Locate the cell with the specified text and output its (X, Y) center coordinate. 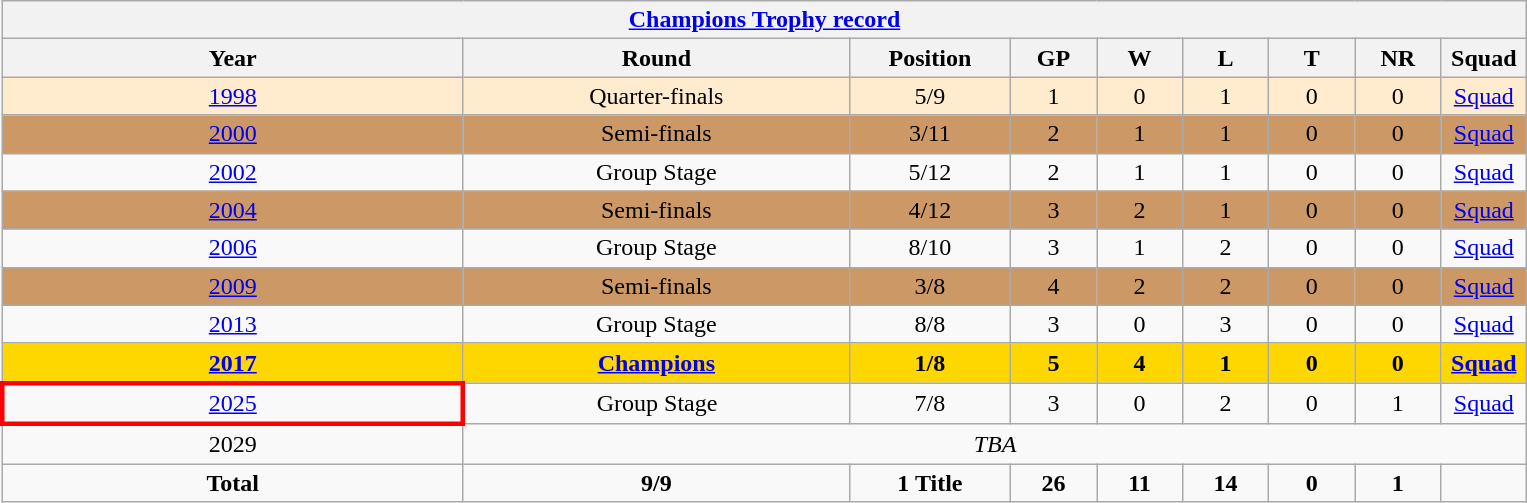
1998 (232, 96)
2000 (232, 134)
14 (1226, 483)
Round (656, 58)
11 (1139, 483)
5/9 (930, 96)
2029 (232, 444)
2017 (232, 363)
Champions (656, 363)
Quarter-finals (656, 96)
3/8 (930, 286)
2009 (232, 286)
8/10 (930, 248)
L (1226, 58)
Total (232, 483)
W (1139, 58)
Champions Trophy record (764, 20)
7/8 (930, 404)
2013 (232, 324)
4/12 (930, 210)
1/8 (930, 363)
TBA (995, 444)
1 Title (930, 483)
T (1312, 58)
2002 (232, 172)
2025 (232, 404)
2004 (232, 210)
3/11 (930, 134)
Year (232, 58)
GP (1053, 58)
NR (1398, 58)
5 (1053, 363)
5/12 (930, 172)
26 (1053, 483)
2006 (232, 248)
8/8 (930, 324)
Position (930, 58)
9/9 (656, 483)
